Output the (X, Y) coordinate of the center of the cell containing the given text.  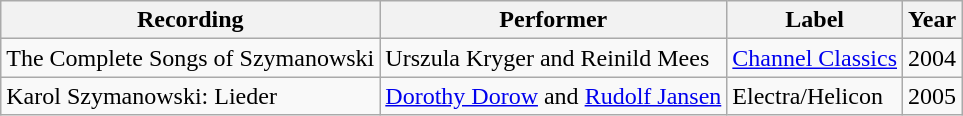
Channel Classics (815, 58)
Recording (190, 20)
Electra/Helicon (815, 96)
2004 (932, 58)
2005 (932, 96)
Dorothy Dorow and Rudolf Jansen (554, 96)
Urszula Kryger and Reinild Mees (554, 58)
Karol Szymanowski: Lieder (190, 96)
The Complete Songs of Szymanowski (190, 58)
Year (932, 20)
Performer (554, 20)
Label (815, 20)
